Scan for the cell matching the given text and deliver its [x, y] coordinate at center. 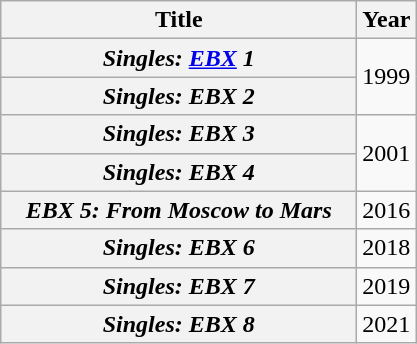
2019 [386, 286]
Singles: EBX 3 [179, 134]
Singles: EBX 8 [179, 324]
2001 [386, 153]
Title [179, 20]
2018 [386, 248]
Singles: EBX 1 [179, 58]
Singles: EBX 2 [179, 96]
2016 [386, 210]
Year [386, 20]
Singles: EBX 7 [179, 286]
1999 [386, 77]
EBX 5: From Moscow to Mars [179, 210]
Singles: EBX 6 [179, 248]
Singles: EBX 4 [179, 172]
2021 [386, 324]
